For the text-containing cell, return its midpoint in (x, y) coordinate format. 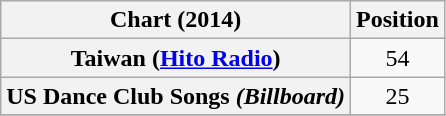
25 (398, 96)
54 (398, 58)
Taiwan (Hito Radio) (176, 58)
Chart (2014) (176, 20)
US Dance Club Songs (Billboard) (176, 96)
Position (398, 20)
